Identify which cell holds the provided text, then report its [X, Y] central coordinate. 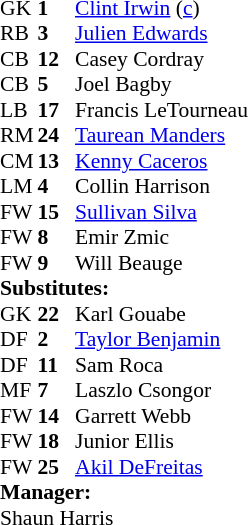
Substitutes: [124, 289]
18 [57, 441]
13 [57, 161]
Joel Bagby [162, 85]
Akil DeFreitas [162, 467]
Sam Roca [162, 365]
RM [19, 135]
Francis LeTourneau [162, 110]
Sullivan Silva [162, 212]
LM [19, 187]
22 [57, 314]
17 [57, 110]
24 [57, 135]
11 [57, 365]
Taylor Benjamin [162, 339]
CM [19, 161]
Manager: [124, 493]
Emir Zmic [162, 237]
Garrett Webb [162, 416]
4 [57, 187]
Laszlo Csongor [162, 391]
Julien Edwards [162, 33]
5 [57, 85]
Will Beauge [162, 263]
9 [57, 263]
2 [57, 339]
Karl Gouabe [162, 314]
3 [57, 33]
15 [57, 212]
MF [19, 391]
Casey Cordray [162, 59]
Junior Ellis [162, 441]
25 [57, 467]
Kenny Caceros [162, 161]
GK [19, 314]
8 [57, 237]
7 [57, 391]
Collin Harrison [162, 187]
14 [57, 416]
LB [19, 110]
Taurean Manders [162, 135]
RB [19, 33]
12 [57, 59]
